Pinpoint the cell where the given text exists, returning its (x, y) midpoint coordinate. 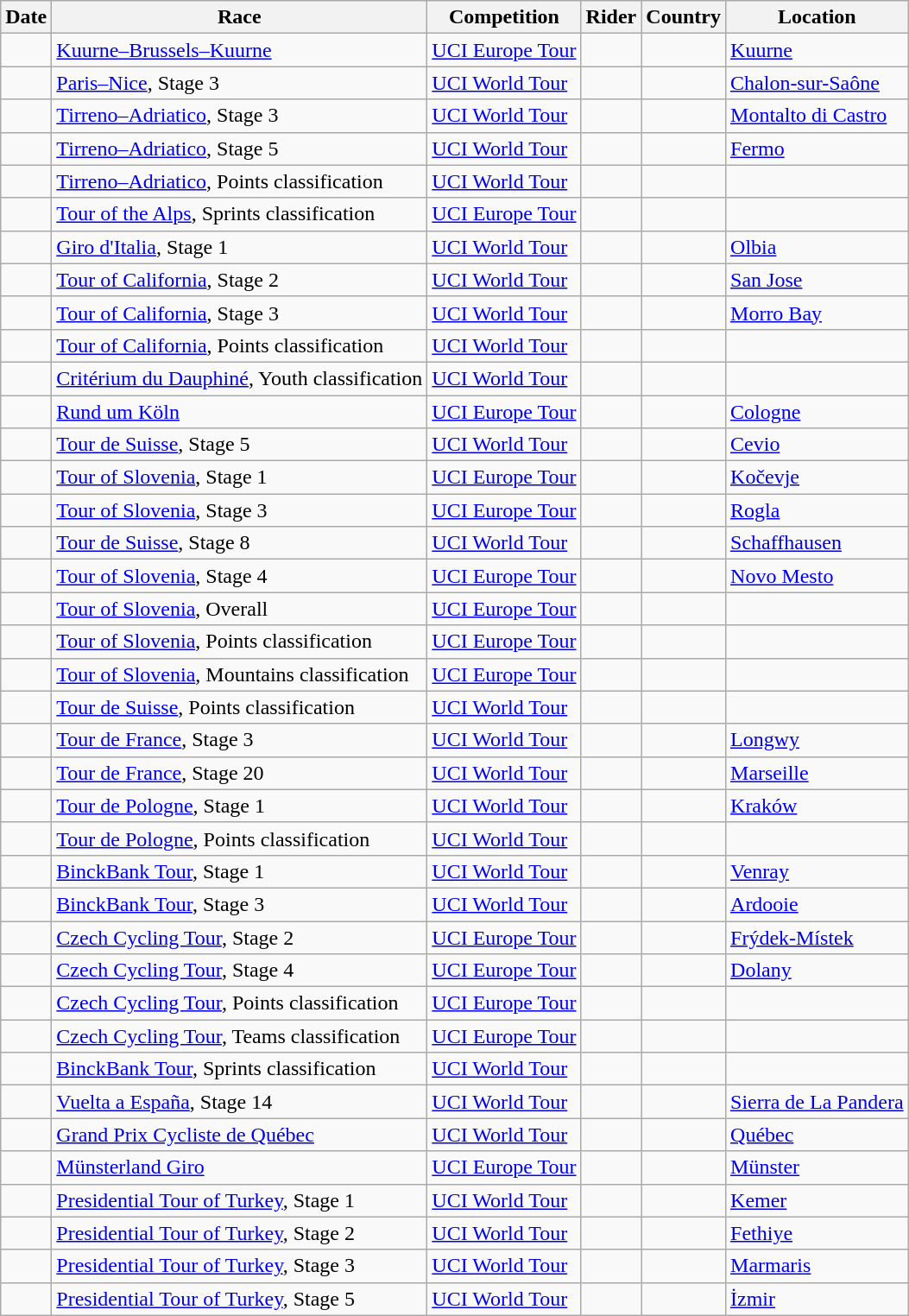
Presidential Tour of Turkey, Stage 3 (240, 1266)
Grand Prix Cycliste de Québec (240, 1135)
BinckBank Tour, Sprints classification (240, 1069)
Competition (504, 17)
Rider (611, 17)
Olbia (817, 247)
San Jose (817, 280)
Marmaris (817, 1266)
Tour of Slovenia, Stage 3 (240, 510)
Fermo (817, 149)
Tour of Slovenia, Points classification (240, 642)
Cevio (817, 445)
Critérium du Dauphiné, Youth classification (240, 378)
Date (26, 17)
Czech Cycling Tour, Stage 4 (240, 971)
Tour de France, Stage 3 (240, 740)
BinckBank Tour, Stage 3 (240, 904)
Chalon-sur-Saône (817, 83)
Paris–Nice, Stage 3 (240, 83)
Tour de Suisse, Stage 5 (240, 445)
Tour of Slovenia, Mountains classification (240, 674)
Dolany (817, 971)
Tour de Suisse, Stage 8 (240, 543)
Schaffhausen (817, 543)
Giro d'Italia, Stage 1 (240, 247)
Kuurne–Brussels–Kuurne (240, 50)
Tour of California, Stage 3 (240, 313)
Tirreno–Adriatico, Points classification (240, 181)
Vuelta a España, Stage 14 (240, 1102)
Tirreno–Adriatico, Stage 3 (240, 116)
Kemer (817, 1200)
Rund um Köln (240, 412)
Tour of California, Points classification (240, 345)
Tour de Suisse, Points classification (240, 707)
Tour of California, Stage 2 (240, 280)
Tour of Slovenia, Stage 1 (240, 478)
Tour of Slovenia, Overall (240, 609)
Czech Cycling Tour, Points classification (240, 1003)
Venray (817, 871)
Kraków (817, 806)
Fethiye (817, 1233)
Presidential Tour of Turkey, Stage 2 (240, 1233)
Rogla (817, 510)
Presidential Tour of Turkey, Stage 1 (240, 1200)
Marseille (817, 773)
Race (240, 17)
Morro Bay (817, 313)
Tour of the Alps, Sprints classification (240, 214)
Tour of Slovenia, Stage 4 (240, 576)
İzmir (817, 1299)
Frýdek-Místek (817, 937)
Kuurne (817, 50)
Montalto di Castro (817, 116)
Sierra de La Pandera (817, 1102)
BinckBank Tour, Stage 1 (240, 871)
Country (684, 17)
Tour de France, Stage 20 (240, 773)
Tirreno–Adriatico, Stage 5 (240, 149)
Tour de Pologne, Stage 1 (240, 806)
Presidential Tour of Turkey, Stage 5 (240, 1299)
Czech Cycling Tour, Stage 2 (240, 937)
Tour de Pologne, Points classification (240, 838)
Czech Cycling Tour, Teams classification (240, 1036)
Münsterland Giro (240, 1167)
Cologne (817, 412)
Novo Mesto (817, 576)
Kočevje (817, 478)
Québec (817, 1135)
Ardooie (817, 904)
Location (817, 17)
Longwy (817, 740)
Münster (817, 1167)
